Search for the cell housing the specified text and yield its (x, y) center coordinate. 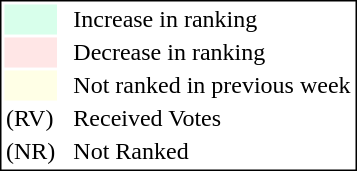
Not Ranked (212, 151)
Increase in ranking (212, 19)
Received Votes (212, 119)
(NR) (30, 151)
Decrease in ranking (212, 53)
(RV) (30, 119)
Not ranked in previous week (212, 85)
